Extract the [X, Y] coordinate from the center of the cell holding the provided text.  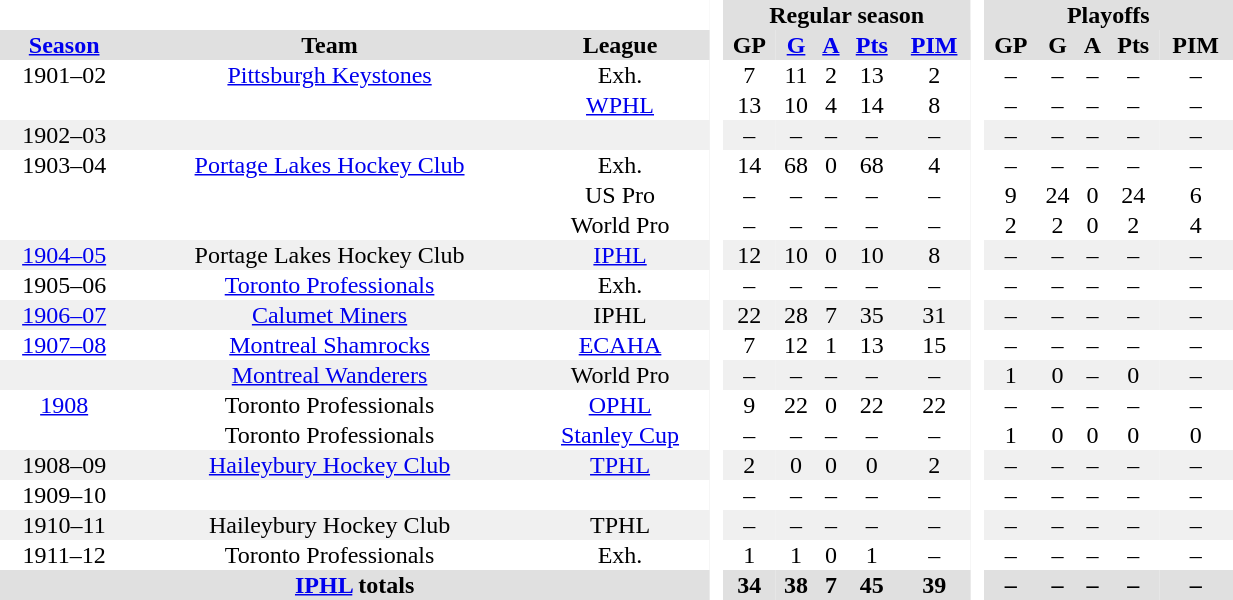
6 [1196, 195]
38 [796, 585]
1901–02 [64, 75]
28 [796, 315]
1911–12 [64, 555]
1909–10 [64, 495]
35 [872, 315]
IPHL totals [354, 585]
ECAHA [620, 345]
31 [934, 315]
1903–04 [64, 165]
1908 [64, 405]
39 [934, 585]
Stanley Cup [620, 435]
Regular season [847, 15]
Montreal Shamrocks [330, 345]
1906–07 [64, 315]
45 [872, 585]
15 [934, 345]
34 [750, 585]
1904–05 [64, 255]
Calumet Miners [330, 315]
Pittsburgh Keystones [330, 75]
1902–03 [64, 135]
Montreal Wanderers [330, 375]
Team [330, 45]
Playoffs [1108, 15]
US Pro [620, 195]
11 [796, 75]
Season [64, 45]
OPHL [620, 405]
1908–09 [64, 465]
1905–06 [64, 285]
League [620, 45]
WPHL [620, 105]
1907–08 [64, 345]
1910–11 [64, 525]
